Detect which cell encompasses the target text, then output its (x, y) center coordinate. 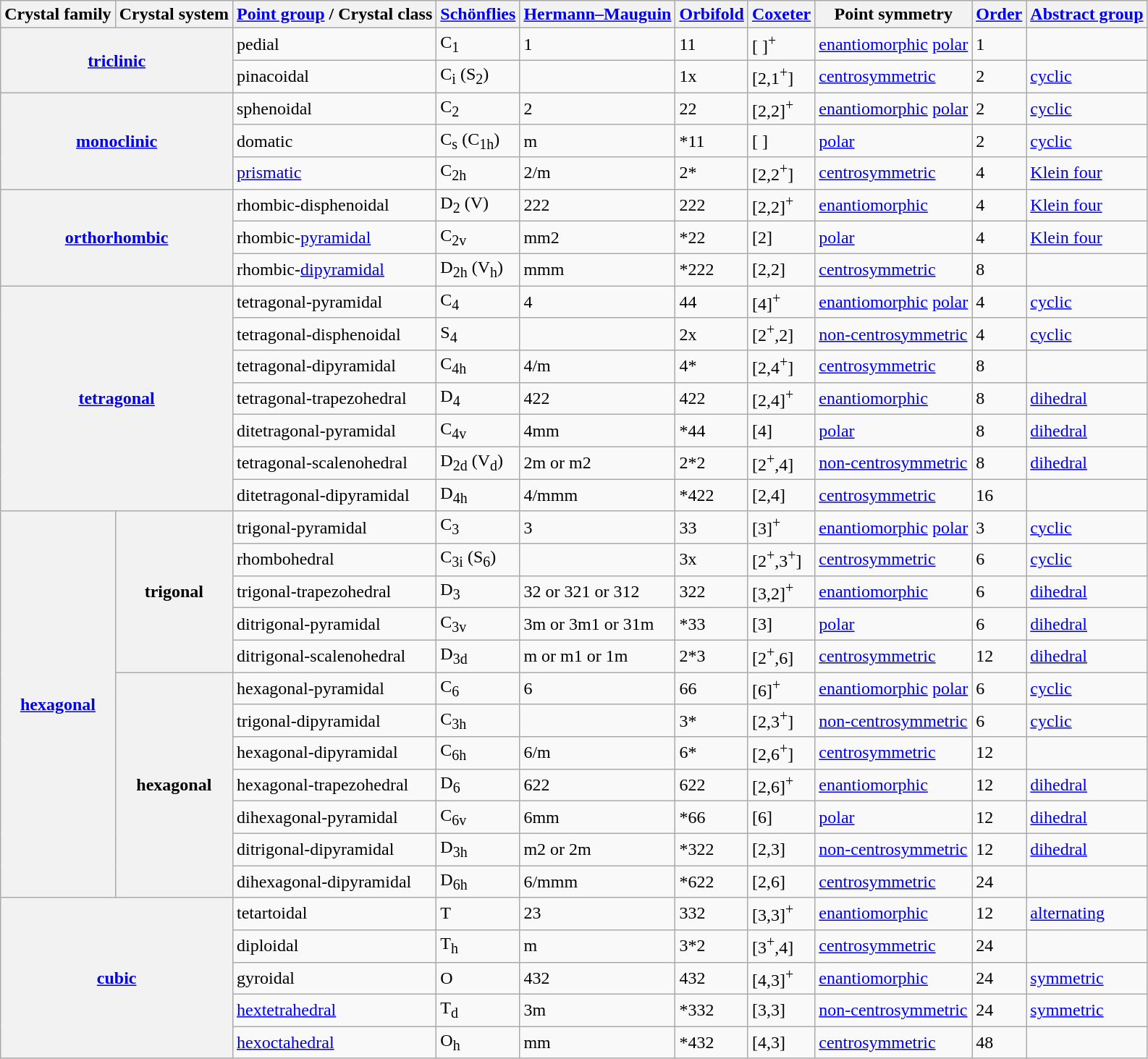
2m or m2 (598, 463)
domatic (334, 140)
gyroidal (334, 979)
Th (478, 945)
6/mmm (598, 882)
C1 (478, 45)
4mm (598, 431)
Oh (478, 1042)
2*2 (712, 463)
6/m (598, 753)
*622 (712, 882)
Point group / Crystal class (334, 14)
[4] (781, 431)
1x (712, 77)
[3,2]+ (781, 592)
2x (712, 334)
48 (999, 1042)
6mm (598, 817)
[2,2] (781, 269)
alternating (1087, 914)
16 (999, 495)
332 (712, 914)
*322 (712, 849)
Point symmetry (893, 14)
dihexagonal-pyramidal (334, 817)
*11 (712, 140)
ditrigonal-pyramidal (334, 624)
m2 or 2m (598, 849)
trigonal-dipyramidal (334, 721)
*422 (712, 495)
trigonal (174, 592)
m or m1 or 1m (598, 656)
Crystal family (58, 14)
hextetrahedral (334, 1011)
mm2 (598, 237)
hexoctahedral (334, 1042)
dihexagonal-dipyramidal (334, 882)
tetartoidal (334, 914)
[2,2+] (781, 174)
66 (712, 689)
pinacoidal (334, 77)
[3,3] (781, 1011)
[2,3] (781, 849)
11 (712, 45)
trigonal-pyramidal (334, 527)
ditrigonal-dipyramidal (334, 849)
D3h (478, 849)
6* (712, 753)
Order (999, 14)
[6] (781, 817)
*222 (712, 269)
Ci (S2) (478, 77)
O (478, 979)
T (478, 914)
C4v (478, 431)
D2h (Vh) (478, 269)
*66 (712, 817)
orthorhombic (117, 237)
cubic (117, 978)
D4 (478, 398)
ditetragonal-pyramidal (334, 431)
22 (712, 109)
C4h (478, 366)
3m (598, 1011)
2/m (598, 174)
[2,4]+ (781, 398)
*33 (712, 624)
rhombic-pyramidal (334, 237)
D6 (478, 785)
prismatic (334, 174)
Crystal system (174, 14)
4/mmm (598, 495)
ditrigonal-scalenohedral (334, 656)
23 (598, 914)
*432 (712, 1042)
C3i (S6) (478, 560)
[4,3]+ (781, 979)
[2] (781, 237)
C3 (478, 527)
Td (478, 1011)
C6h (478, 753)
mm (598, 1042)
C2v (478, 237)
hexagonal-dipyramidal (334, 753)
[2,6]+ (781, 785)
2*3 (712, 656)
C2 (478, 109)
D2 (V) (478, 206)
rhombic-dipyramidal (334, 269)
C4 (478, 303)
hexagonal-pyramidal (334, 689)
D3 (478, 592)
C6v (478, 817)
[ ]+ (781, 45)
hexagonal-trapezohedral (334, 785)
*22 (712, 237)
D6h (478, 882)
[2+,2] (781, 334)
3*2 (712, 945)
D3d (478, 656)
[2+,4] (781, 463)
[2,6] (781, 882)
3* (712, 721)
[2,6+] (781, 753)
D2d (Vd) (478, 463)
[3]+ (781, 527)
S4 (478, 334)
rhombic-disphenoidal (334, 206)
[2,4] (781, 495)
[3,3]+ (781, 914)
Schönflies (478, 14)
2* (712, 174)
triclinic (117, 61)
tetragonal-scalenohedral (334, 463)
tetragonal-pyramidal (334, 303)
C3v (478, 624)
[2,4+] (781, 366)
33 (712, 527)
tetragonal (117, 398)
[ ] (781, 140)
*332 (712, 1011)
tetragonal-disphenoidal (334, 334)
44 (712, 303)
trigonal-trapezohedral (334, 592)
sphenoidal (334, 109)
tetragonal-dipyramidal (334, 366)
32 or 321 or 312 (598, 592)
[4,3] (781, 1042)
4/m (598, 366)
mmm (598, 269)
monoclinic (117, 140)
Coxeter (781, 14)
4* (712, 366)
[2,3+] (781, 721)
[6]+ (781, 689)
[3] (781, 624)
[2+,6] (781, 656)
diploidal (334, 945)
Hermann–Mauguin (598, 14)
[2,1+] (781, 77)
D4h (478, 495)
tetragonal-trapezohedral (334, 398)
Abstract group (1087, 14)
3m or 3m1 or 31m (598, 624)
C3h (478, 721)
Orbifold (712, 14)
pedial (334, 45)
3x (712, 560)
C2h (478, 174)
ditetragonal-dipyramidal (334, 495)
C6 (478, 689)
rhombohedral (334, 560)
Cs (C1h) (478, 140)
[4]+ (781, 303)
[2+,3+] (781, 560)
[3+,4] (781, 945)
322 (712, 592)
*44 (712, 431)
